Locate the cell with the specified text and output its [x, y] center coordinate. 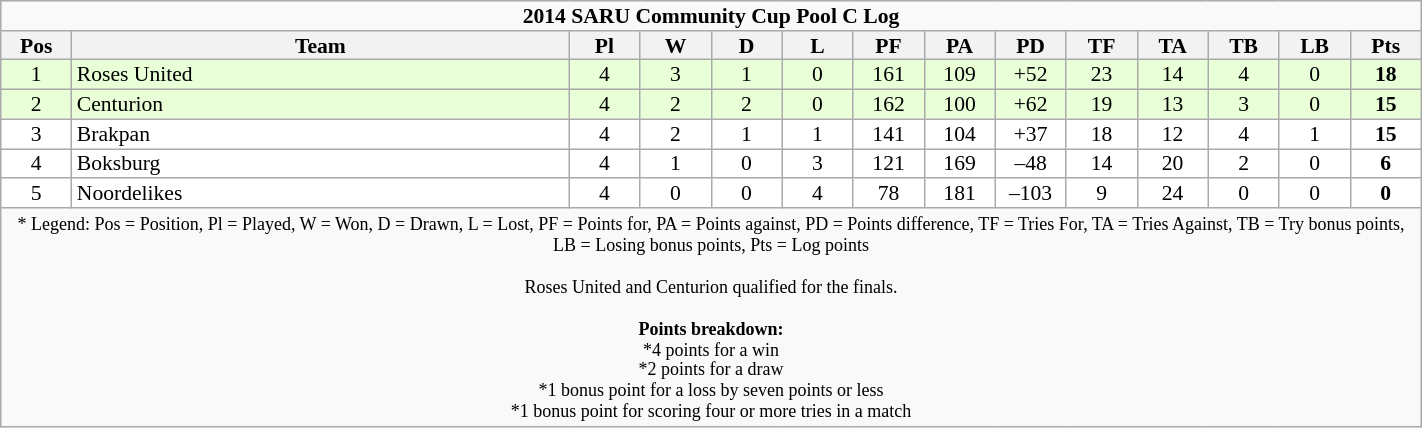
Brakpan [320, 134]
13 [1172, 105]
Roses United [320, 75]
100 [960, 105]
PD [1030, 46]
162 [888, 105]
–103 [1030, 193]
W [676, 46]
121 [888, 164]
109 [960, 75]
104 [960, 134]
Pts [1386, 46]
TA [1172, 46]
D [746, 46]
12 [1172, 134]
LB [1314, 46]
Centurion [320, 105]
19 [1102, 105]
TB [1244, 46]
2014 SARU Community Cup Pool C Log [711, 16]
–48 [1030, 164]
+52 [1030, 75]
+37 [1030, 134]
TF [1102, 46]
20 [1172, 164]
6 [1386, 164]
78 [888, 193]
L [818, 46]
Pos [36, 46]
Pl [604, 46]
141 [888, 134]
181 [960, 193]
5 [36, 193]
PA [960, 46]
+62 [1030, 105]
23 [1102, 75]
PF [888, 46]
24 [1172, 193]
169 [960, 164]
Boksburg [320, 164]
161 [888, 75]
Team [320, 46]
Noordelikes [320, 193]
9 [1102, 193]
